From the cell containing the given text, extract its center point as [X, Y] coordinate. 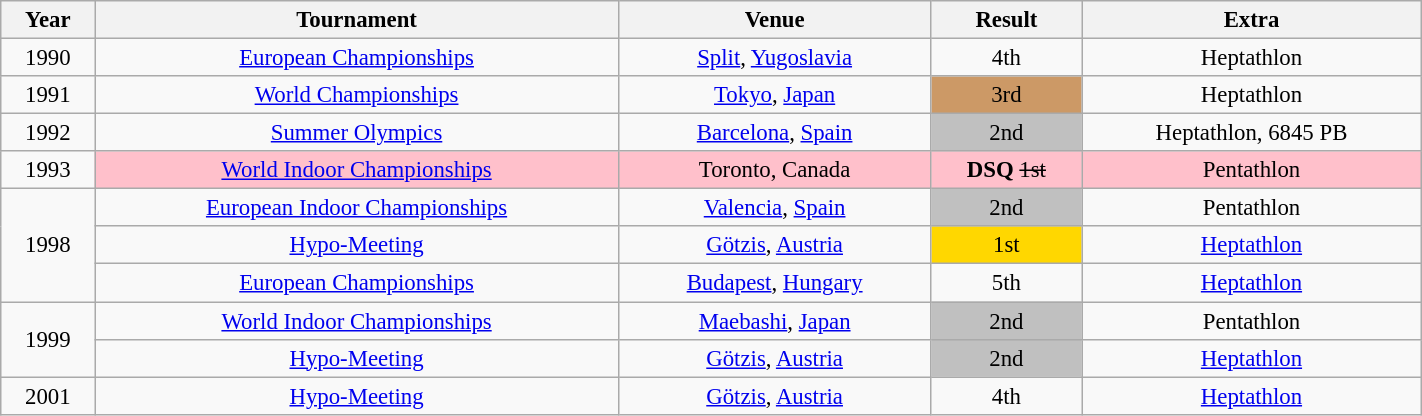
Summer Olympics [356, 133]
1993 [48, 170]
5th [1006, 283]
1990 [48, 58]
Result [1006, 20]
European Indoor Championships [356, 208]
Valencia, Spain [774, 208]
World Championships [356, 95]
Tournament [356, 20]
Year [48, 20]
1991 [48, 95]
1999 [48, 340]
Budapest, Hungary [774, 283]
3rd [1006, 95]
Extra [1252, 20]
Tokyo, Japan [774, 95]
1st [1006, 245]
Toronto, Canada [774, 170]
1992 [48, 133]
Split, Yugoslavia [774, 58]
1998 [48, 246]
2001 [48, 396]
Barcelona, Spain [774, 133]
DSQ 1st [1006, 170]
Heptathlon, 6845 PB [1252, 133]
Venue [774, 20]
Maebashi, Japan [774, 321]
